From the cell containing the given text, extract its center point as (x, y) coordinate. 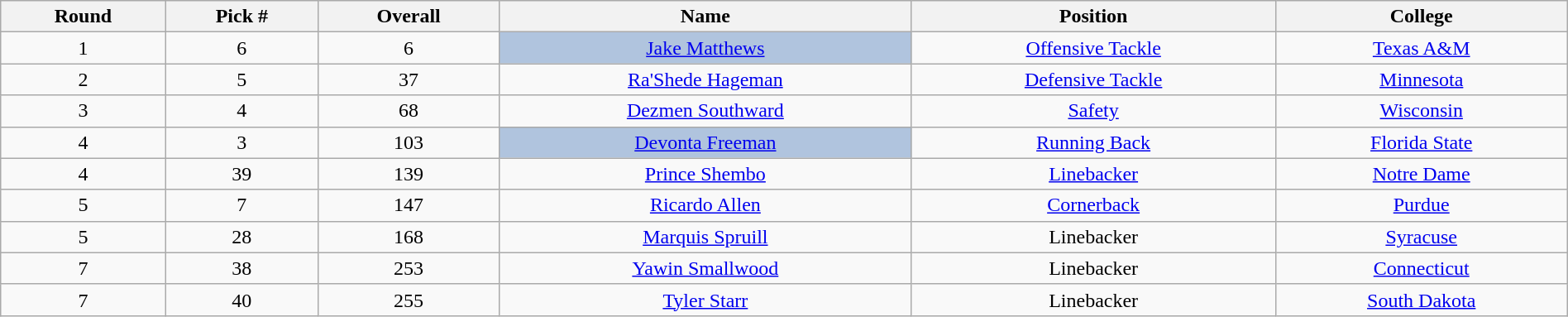
147 (409, 205)
255 (409, 300)
Syracuse (1421, 237)
1 (83, 48)
Texas A&M (1421, 48)
Pick # (241, 17)
Yawin Smallwood (705, 268)
Prince Shembo (705, 174)
Ricardo Allen (705, 205)
38 (241, 268)
Devonta Freeman (705, 142)
Ra'Shede Hageman (705, 79)
Notre Dame (1421, 174)
2 (83, 79)
103 (409, 142)
168 (409, 237)
Running Back (1093, 142)
Purdue (1421, 205)
Position (1093, 17)
Cornerback (1093, 205)
Minnesota (1421, 79)
Florida State (1421, 142)
139 (409, 174)
Jake Matthews (705, 48)
253 (409, 268)
Name (705, 17)
39 (241, 174)
Defensive Tackle (1093, 79)
Offensive Tackle (1093, 48)
Wisconsin (1421, 111)
Dezmen Southward (705, 111)
Round (83, 17)
68 (409, 111)
28 (241, 237)
Connecticut (1421, 268)
Overall (409, 17)
40 (241, 300)
37 (409, 79)
South Dakota (1421, 300)
Safety (1093, 111)
Tyler Starr (705, 300)
Marquis Spruill (705, 237)
College (1421, 17)
